Identify which cell holds the provided text, then report its [x, y] central coordinate. 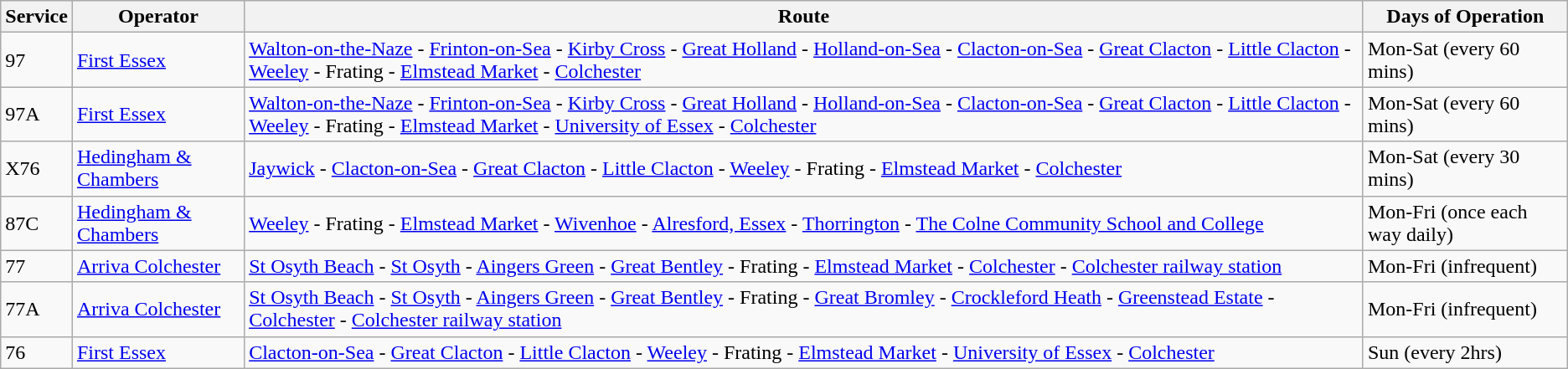
76 [37, 352]
X76 [37, 169]
Route [804, 17]
Days of Operation [1465, 17]
Service [37, 17]
St Osyth Beach - St Osyth - Aingers Green - Great Bentley - Frating - Elmstead Market - Colchester - Colchester railway station [804, 266]
87C [37, 223]
77A [37, 310]
77 [37, 266]
97 [37, 60]
Clacton-on-Sea - Great Clacton - Little Clacton - Weeley - Frating - Elmstead Market - University of Essex - Colchester [804, 352]
Mon-Fri (once each way daily) [1465, 223]
Weeley - Frating - Elmstead Market - Wivenhoe - Alresford, Essex - Thorrington - The Colne Community School and College [804, 223]
Operator [157, 17]
Sun (every 2hrs) [1465, 352]
97A [37, 114]
Jaywick - Clacton-on-Sea - Great Clacton - Little Clacton - Weeley - Frating - Elmstead Market - Colchester [804, 169]
Mon-Sat (every 30 mins) [1465, 169]
